Return the (x, y) coordinate for the center point of the cell that contains the specified text.  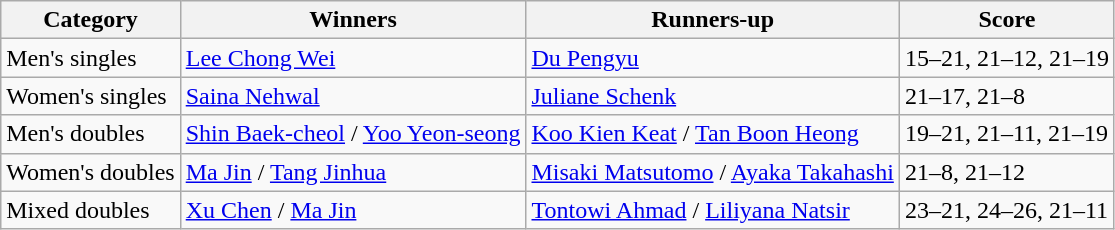
Women's doubles (90, 172)
23–21, 24–26, 21–11 (1006, 210)
Shin Baek-cheol / Yoo Yeon-seong (353, 134)
Tontowi Ahmad / Liliyana Natsir (712, 210)
Men's doubles (90, 134)
Mixed doubles (90, 210)
15–21, 21–12, 21–19 (1006, 58)
Runners-up (712, 20)
21–17, 21–8 (1006, 96)
Women's singles (90, 96)
Winners (353, 20)
Category (90, 20)
Score (1006, 20)
Ma Jin / Tang Jinhua (353, 172)
Saina Nehwal (353, 96)
Xu Chen / Ma Jin (353, 210)
Koo Kien Keat / Tan Boon Heong (712, 134)
Men's singles (90, 58)
Misaki Matsutomo / Ayaka Takahashi (712, 172)
19–21, 21–11, 21–19 (1006, 134)
Du Pengyu (712, 58)
Juliane Schenk (712, 96)
21–8, 21–12 (1006, 172)
Lee Chong Wei (353, 58)
